From the cell containing the given text, extract its center point as [X, Y] coordinate. 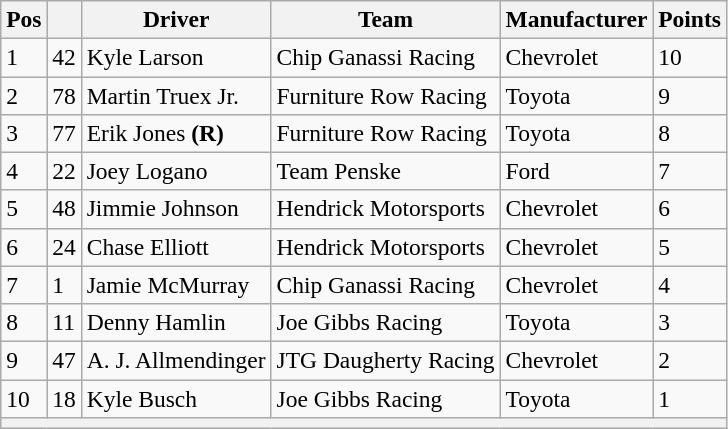
Chase Elliott [176, 247]
Points [690, 19]
Driver [176, 19]
11 [64, 322]
42 [64, 57]
22 [64, 171]
JTG Daugherty Racing [386, 360]
Martin Truex Jr. [176, 95]
Ford [576, 171]
77 [64, 133]
47 [64, 360]
Kyle Busch [176, 398]
78 [64, 95]
48 [64, 209]
18 [64, 398]
Kyle Larson [176, 57]
Manufacturer [576, 19]
Joey Logano [176, 171]
Jimmie Johnson [176, 209]
Pos [24, 19]
Erik Jones (R) [176, 133]
24 [64, 247]
Team Penske [386, 171]
Denny Hamlin [176, 322]
A. J. Allmendinger [176, 360]
Team [386, 19]
Jamie McMurray [176, 285]
